Find where the given text appears and provide that cell's center as [x, y] coordinate. 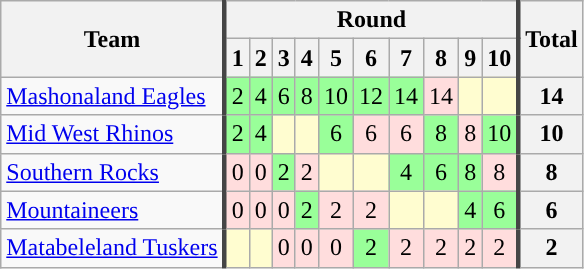
1 [238, 58]
Mountaineers [113, 210]
Mid West Rhinos [113, 134]
Mashonaland Eagles [113, 96]
Matabeleland Tuskers [113, 248]
12 [370, 96]
Total [550, 39]
7 [406, 58]
9 [470, 58]
Team [113, 39]
Southern Rocks [113, 172]
5 [336, 58]
Round [372, 20]
3 [284, 58]
